Identify which cell holds the provided text, then report its (x, y) central coordinate. 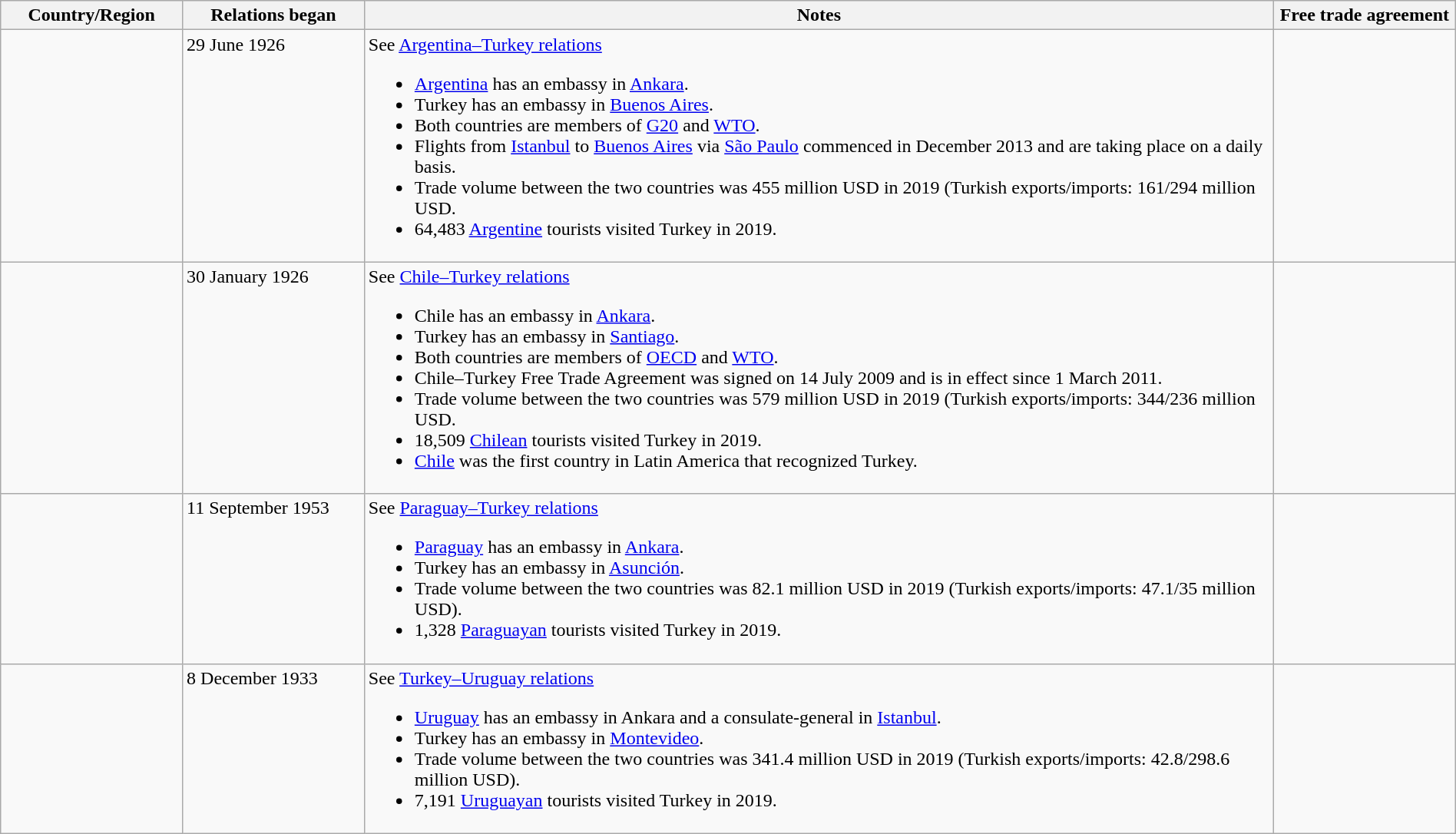
30 January 1926 (273, 378)
Country/Region (92, 15)
Free trade agreement (1364, 15)
11 September 1953 (273, 579)
29 June 1926 (273, 146)
Relations began (273, 15)
Notes (819, 15)
8 December 1933 (273, 748)
